From the cell containing the given text, extract its center point as [x, y] coordinate. 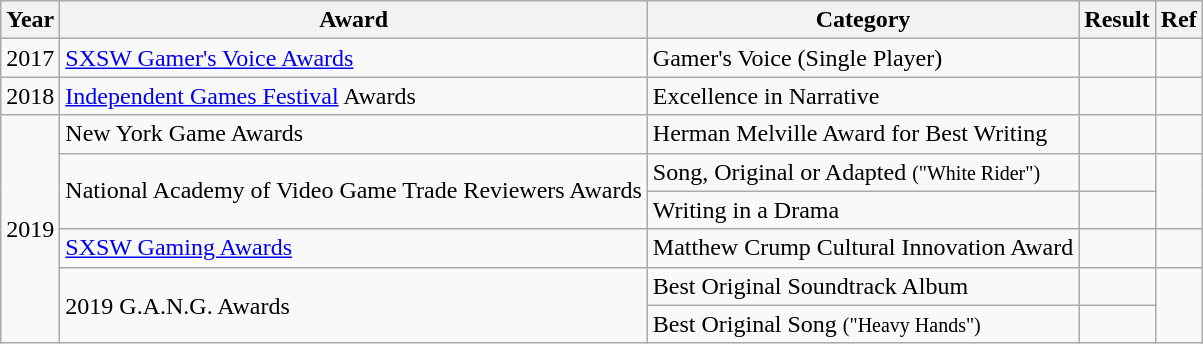
National Academy of Video Game Trade Reviewers Awards [354, 191]
Result [1117, 20]
Best Original Soundtrack Album [862, 286]
2017 [30, 58]
2019 [30, 229]
Excellence in Narrative [862, 96]
Matthew Crump Cultural Innovation Award [862, 248]
Writing in a Drama [862, 210]
SXSW Gamer's Voice Awards [354, 58]
Ref [1178, 20]
SXSW Gaming Awards [354, 248]
Award [354, 20]
Herman Melville Award for Best Writing [862, 134]
Year [30, 20]
Category [862, 20]
Gamer's Voice (Single Player) [862, 58]
Best Original Song ("Heavy Hands") [862, 324]
Independent Games Festival Awards [354, 96]
New York Game Awards [354, 134]
Song, Original or Adapted ("White Rider") [862, 172]
2019 G.A.N.G. Awards [354, 305]
2018 [30, 96]
